For the text-containing cell, return its midpoint in (X, Y) coordinate format. 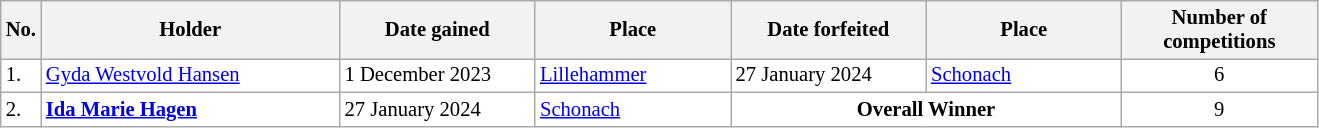
Date gained (438, 29)
1 December 2023 (438, 75)
Lillehammer (632, 75)
6 (1220, 75)
9 (1220, 109)
Number of competitions (1220, 29)
Overall Winner (926, 109)
No. (21, 29)
1. (21, 75)
2. (21, 109)
Date forfeited (828, 29)
Gyda Westvold Hansen (190, 75)
Ida Marie Hagen (190, 109)
Holder (190, 29)
